For the text-containing cell, return its midpoint in [x, y] coordinate format. 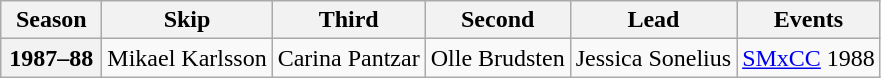
SMxCC 1988 [809, 58]
Olle Brudsten [498, 58]
Season [52, 20]
Lead [653, 20]
Carina Pantzar [348, 58]
Events [809, 20]
Jessica Sonelius [653, 58]
1987–88 [52, 58]
Skip [187, 20]
Third [348, 20]
Second [498, 20]
Mikael Karlsson [187, 58]
